Find where the given text appears and provide that cell's center as [x, y] coordinate. 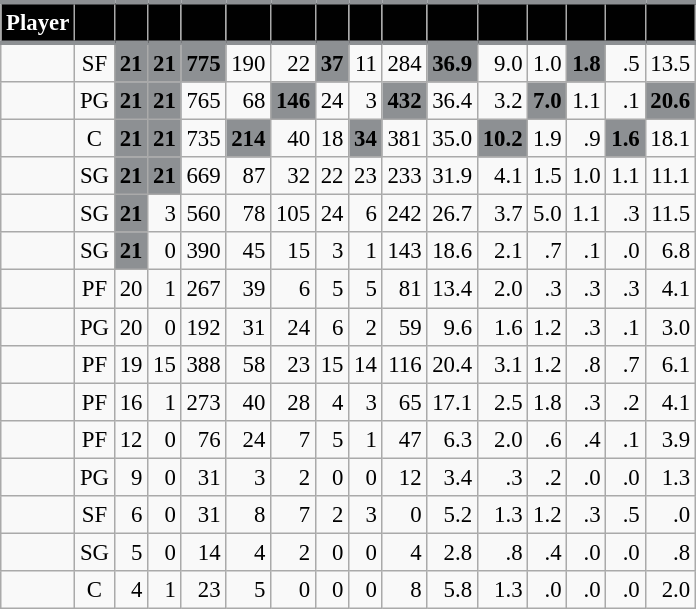
9 [130, 477]
432 [404, 101]
735 [204, 139]
11.5 [670, 214]
17.1 [452, 402]
20.4 [452, 364]
19 [130, 364]
45 [248, 251]
.9 [586, 139]
11.1 [670, 176]
18.6 [452, 251]
9.6 [452, 327]
7.0 [548, 101]
381 [404, 139]
31.9 [452, 176]
3.2 [502, 101]
34 [366, 139]
6.8 [670, 251]
65 [404, 402]
273 [204, 402]
58 [248, 364]
.6 [548, 439]
39 [248, 289]
18 [332, 139]
669 [204, 176]
3.9 [670, 439]
267 [204, 289]
388 [204, 364]
36.9 [452, 62]
59 [404, 327]
16 [130, 402]
6.1 [670, 364]
11 [366, 62]
18.1 [670, 139]
37 [332, 62]
36.4 [452, 101]
5.8 [452, 590]
2.5 [502, 402]
20.6 [670, 101]
765 [204, 101]
2.8 [452, 552]
10.2 [502, 139]
1.5 [548, 176]
146 [294, 101]
6.3 [452, 439]
78 [248, 214]
560 [204, 214]
32 [294, 176]
3.1 [502, 364]
242 [404, 214]
87 [248, 176]
28 [294, 402]
214 [248, 139]
105 [294, 214]
Player [38, 22]
1.9 [548, 139]
35.0 [452, 139]
5.2 [452, 515]
9.0 [502, 62]
3.0 [670, 327]
143 [404, 251]
390 [204, 251]
3.4 [452, 477]
47 [404, 439]
3.7 [502, 214]
13.4 [452, 289]
2.1 [502, 251]
5.0 [548, 214]
284 [404, 62]
13.5 [670, 62]
76 [204, 439]
116 [404, 364]
68 [248, 101]
192 [204, 327]
775 [204, 62]
81 [404, 289]
26.7 [452, 214]
233 [404, 176]
190 [248, 62]
